From the cell containing the given text, extract its center point as [x, y] coordinate. 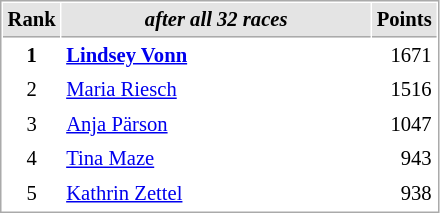
1 [32, 56]
Kathrin Zettel [216, 194]
2 [32, 90]
Maria Riesch [216, 90]
Rank [32, 20]
3 [32, 124]
943 [404, 158]
Tina Maze [216, 158]
938 [404, 194]
Points [404, 20]
1047 [404, 124]
4 [32, 158]
Anja Pärson [216, 124]
1516 [404, 90]
after all 32 races [216, 20]
Lindsey Vonn [216, 56]
5 [32, 194]
1671 [404, 56]
